Find where the given text appears and provide that cell's center as (X, Y) coordinate. 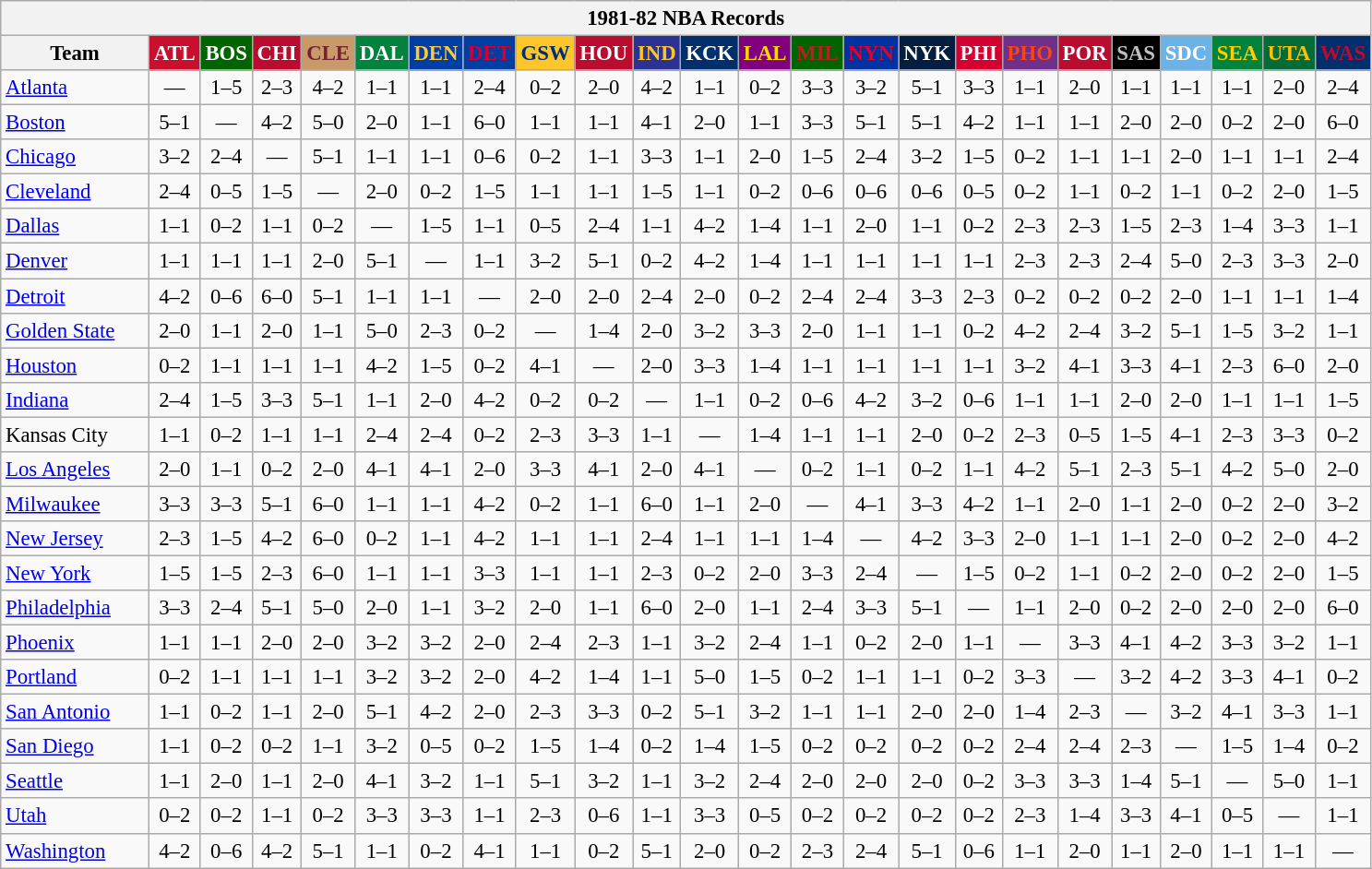
Chicago (76, 157)
Dallas (76, 226)
Philadelphia (76, 608)
San Antonio (76, 712)
Phoenix (76, 643)
SDC (1186, 54)
SAS (1136, 54)
UTA (1288, 54)
1981-82 NBA Records (686, 18)
SEA (1238, 54)
GSW (545, 54)
Team (76, 54)
San Diego (76, 746)
DAL (382, 54)
DET (489, 54)
Kansas City (76, 434)
Golden State (76, 330)
Cleveland (76, 192)
Los Angeles (76, 470)
KCK (710, 54)
POR (1085, 54)
Seattle (76, 781)
Denver (76, 261)
Detroit (76, 296)
New York (76, 573)
Portland (76, 677)
HOU (603, 54)
WAS (1342, 54)
New Jersey (76, 539)
CHI (277, 54)
Indiana (76, 399)
Houston (76, 365)
CLE (328, 54)
Atlanta (76, 88)
Washington (76, 851)
IND (657, 54)
MIL (817, 54)
Milwaukee (76, 504)
LAL (764, 54)
DEN (435, 54)
Utah (76, 816)
BOS (226, 54)
PHI (978, 54)
NYK (926, 54)
Boston (76, 123)
PHO (1030, 54)
ATL (174, 54)
NYN (871, 54)
